Return the [x, y] coordinate for the center point of the cell that contains the specified text.  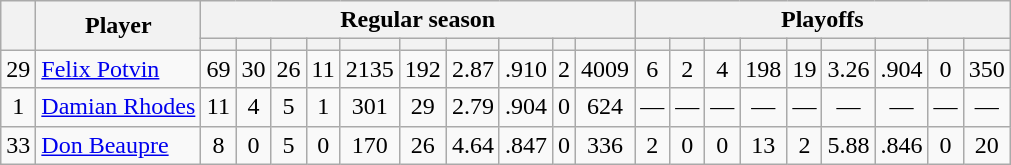
Player [118, 26]
Regular season [418, 20]
13 [764, 145]
4009 [606, 69]
19 [804, 69]
69 [218, 69]
.846 [902, 145]
Damian Rhodes [118, 107]
301 [370, 107]
2.87 [472, 69]
33 [18, 145]
6 [652, 69]
8 [218, 145]
3.26 [848, 69]
336 [606, 145]
350 [986, 69]
170 [370, 145]
Don Beaupre [118, 145]
624 [606, 107]
20 [986, 145]
2.79 [472, 107]
5.88 [848, 145]
.910 [526, 69]
30 [254, 69]
198 [764, 69]
.847 [526, 145]
Playoffs [823, 20]
Felix Potvin [118, 69]
192 [422, 69]
2135 [370, 69]
4.64 [472, 145]
